Extract the (X, Y) coordinate from the center of the cell holding the provided text.  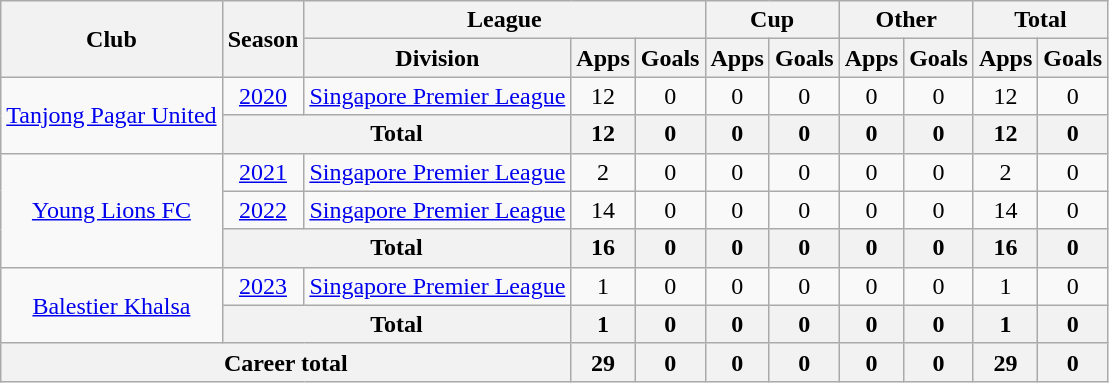
Season (263, 39)
Balestier Khalsa (112, 305)
Tanjong Pagar United (112, 115)
Cup (772, 20)
Division (438, 58)
2023 (263, 286)
Career total (286, 362)
Club (112, 39)
2020 (263, 96)
2021 (263, 172)
League (504, 20)
Young Lions FC (112, 210)
2022 (263, 210)
Other (906, 20)
